Detect which cell encompasses the target text, then output its [x, y] center coordinate. 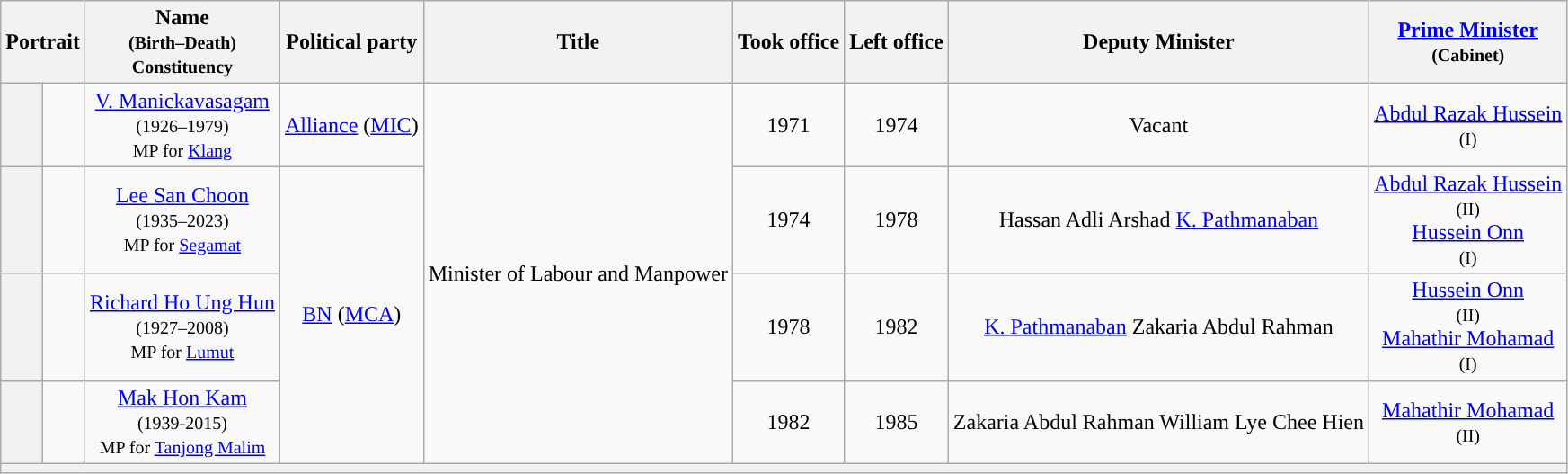
Prime Minister(Cabinet) [1468, 42]
Deputy Minister [1158, 42]
Richard Ho Ung Hun(1927–2008)MP for Lumut [182, 327]
Minister of Labour and Manpower [578, 273]
Zakaria Abdul Rahman William Lye Chee Hien [1158, 422]
BN (MCA) [351, 315]
Hassan Adli Arshad K. Pathmanaban [1158, 219]
V. Manickavasagam(1926–1979)MP for Klang [182, 125]
Alliance (MIC) [351, 125]
Left office [897, 42]
Lee San Choon(1935–2023)MP for Segamat [182, 219]
1985 [897, 422]
Vacant [1158, 125]
Portrait [43, 42]
Name(Birth–Death)Constituency [182, 42]
Abdul Razak Hussein(II)Hussein Onn(I) [1468, 219]
Abdul Razak Hussein(I) [1468, 125]
Mahathir Mohamad(II) [1468, 422]
Title [578, 42]
1971 [788, 125]
K. Pathmanaban Zakaria Abdul Rahman [1158, 327]
Hussein Onn(II)Mahathir Mohamad(I) [1468, 327]
Political party [351, 42]
Took office [788, 42]
Mak Hon Kam(1939-2015)MP for Tanjong Malim [182, 422]
